Scan for the cell matching the given text and deliver its (x, y) coordinate at center. 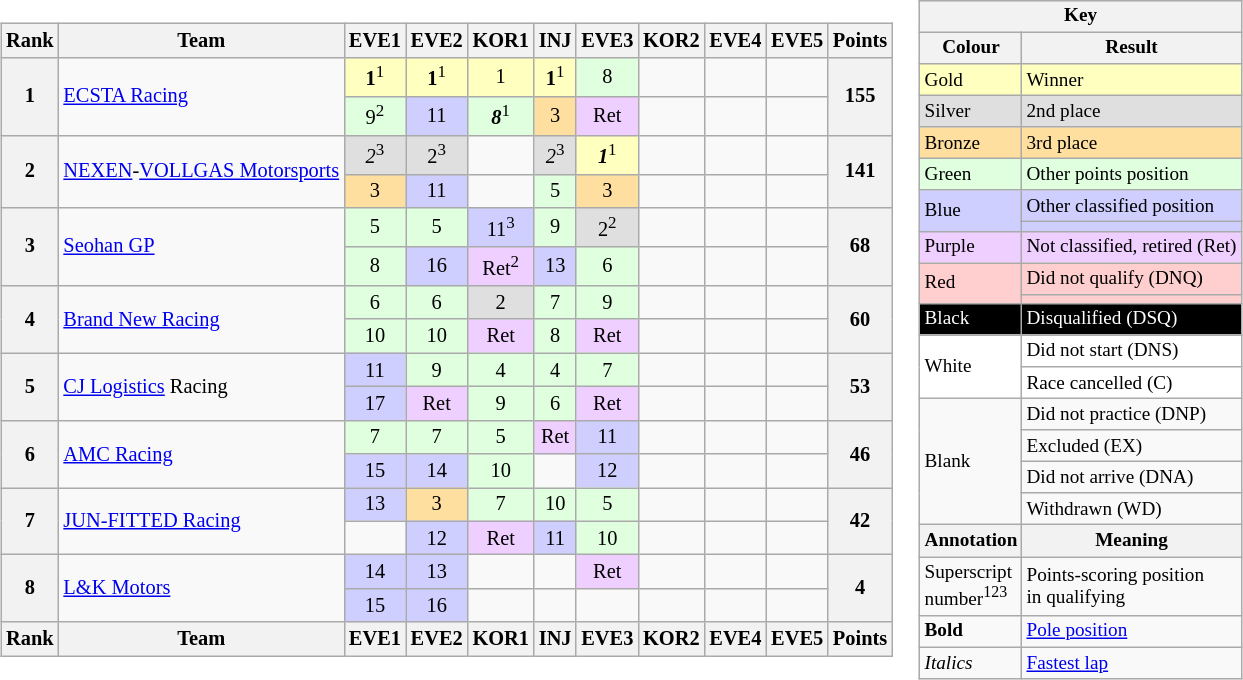
CJ Logistics Racing (202, 386)
ECSTA Racing (202, 96)
Italics (971, 663)
Meaning (1132, 541)
Bold (971, 632)
Brand New Racing (202, 320)
JUN-FITTED Racing (202, 522)
Red (971, 284)
46 (860, 454)
Other points position (1132, 175)
68 (860, 247)
22 (607, 228)
Race cancelled (C) (1132, 383)
113 (501, 228)
Bronze (971, 143)
NEXEN-VOLLGAS Motorsports (202, 172)
Silver (971, 111)
Winner (1132, 80)
Ret2 (501, 266)
Fastest lap (1132, 663)
L&K Motors (202, 588)
Green (971, 175)
Blue (971, 210)
141 (860, 172)
Pole position (1132, 632)
Did not practice (DNP) (1132, 414)
Result (1132, 48)
Key (1080, 16)
92 (375, 116)
Annotation (971, 541)
Black (971, 319)
60 (860, 320)
2nd place (1132, 111)
Withdrawn (WD) (1132, 509)
Did not qualify (DNQ) (1132, 279)
3rd place (1132, 143)
Excluded (EX) (1132, 446)
Seohan GP (202, 247)
Did not arrive (DNA) (1132, 478)
Other classified position (1132, 206)
AMC Racing (202, 454)
53 (860, 386)
Blank (971, 462)
Gold (971, 80)
81 (501, 116)
Not classified, retired (Ret) (1132, 247)
Purple (971, 247)
Disqualified (DSQ) (1132, 319)
17 (375, 404)
155 (860, 96)
Points-scoring positionin qualifying (1132, 586)
Superscriptnumber123 (971, 586)
Did not start (DNS) (1132, 351)
Colour (971, 48)
42 (860, 522)
White (971, 366)
